Capture the cell that displays the provided text and extract its (x, y) central coordinate. 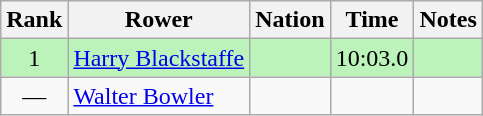
— (34, 96)
Nation (290, 20)
Time (372, 20)
Rank (34, 20)
Notes (448, 20)
1 (34, 58)
Harry Blackstaffe (159, 58)
Rower (159, 20)
Walter Bowler (159, 96)
10:03.0 (372, 58)
